Find where the given text appears and provide that cell's center as (x, y) coordinate. 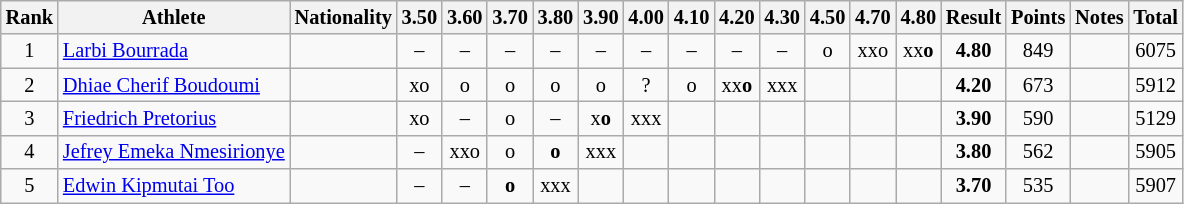
5905 (1156, 152)
Dhiae Cherif Boudoumi (174, 85)
6075 (1156, 51)
590 (1038, 118)
Nationality (344, 17)
5129 (1156, 118)
535 (1038, 186)
? (646, 85)
Points (1038, 17)
849 (1038, 51)
Rank (30, 17)
Edwin Kipmutai Too (174, 186)
5907 (1156, 186)
4 (30, 152)
3.60 (464, 17)
1 (30, 51)
673 (1038, 85)
4.50 (828, 17)
2 (30, 85)
Friedrich Pretorius (174, 118)
Athlete (174, 17)
4.30 (782, 17)
Larbi Bourrada (174, 51)
Result (974, 17)
5912 (1156, 85)
3.50 (420, 17)
562 (1038, 152)
Total (1156, 17)
Notes (1099, 17)
4.00 (646, 17)
3 (30, 118)
4.10 (692, 17)
5 (30, 186)
4.70 (872, 17)
Jefrey Emeka Nmesirionye (174, 152)
